Output the (x, y) coordinate of the center of the cell containing the given text.  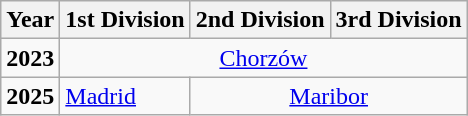
Madrid (125, 96)
1st Division (125, 20)
2023 (30, 58)
2nd Division (260, 20)
Maribor (328, 96)
3rd Division (398, 20)
Chorzów (264, 58)
2025 (30, 96)
Year (30, 20)
